Capture the cell that displays the provided text and extract its (X, Y) central coordinate. 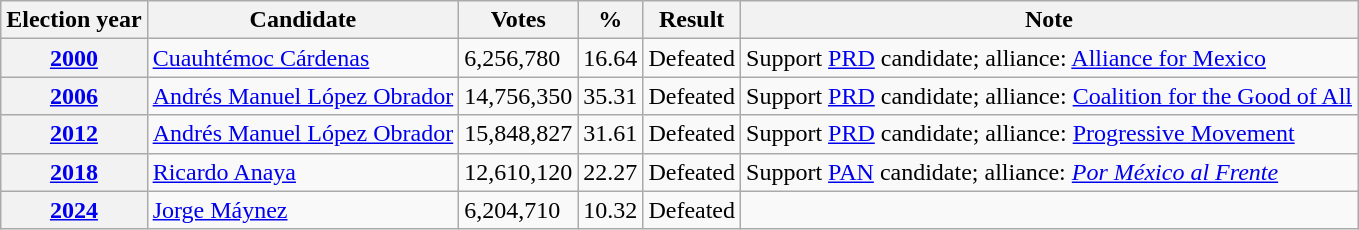
Jorge Máynez (303, 210)
31.61 (610, 134)
35.31 (610, 96)
Cuauhtémoc Cárdenas (303, 58)
14,756,350 (518, 96)
2006 (74, 96)
Support PRD candidate; alliance: Progressive Movement (1050, 134)
6,204,710 (518, 210)
Note (1050, 20)
% (610, 20)
Support PRD candidate; alliance: Alliance for Mexico (1050, 58)
Ricardo Anaya (303, 172)
16.64 (610, 58)
2018 (74, 172)
Result (692, 20)
Support PAN candidate; alliance: Por México al Frente (1050, 172)
10.32 (610, 210)
6,256,780 (518, 58)
22.27 (610, 172)
2024 (74, 210)
Election year (74, 20)
Votes (518, 20)
Candidate (303, 20)
12,610,120 (518, 172)
2000 (74, 58)
Support PRD candidate; alliance: Coalition for the Good of All (1050, 96)
2012 (74, 134)
15,848,827 (518, 134)
